Identify which cell holds the provided text, then report its (x, y) central coordinate. 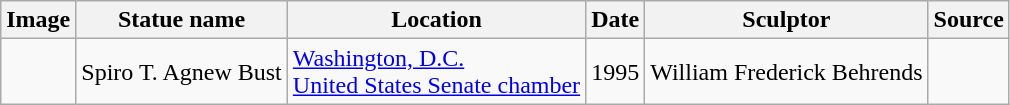
Location (436, 20)
Spiro T. Agnew Bust (182, 72)
Image (38, 20)
Date (616, 20)
Sculptor (786, 20)
Source (968, 20)
William Frederick Behrends (786, 72)
1995 (616, 72)
Statue name (182, 20)
Washington, D.C.United States Senate chamber (436, 72)
